Identify which cell holds the provided text, then report its (X, Y) central coordinate. 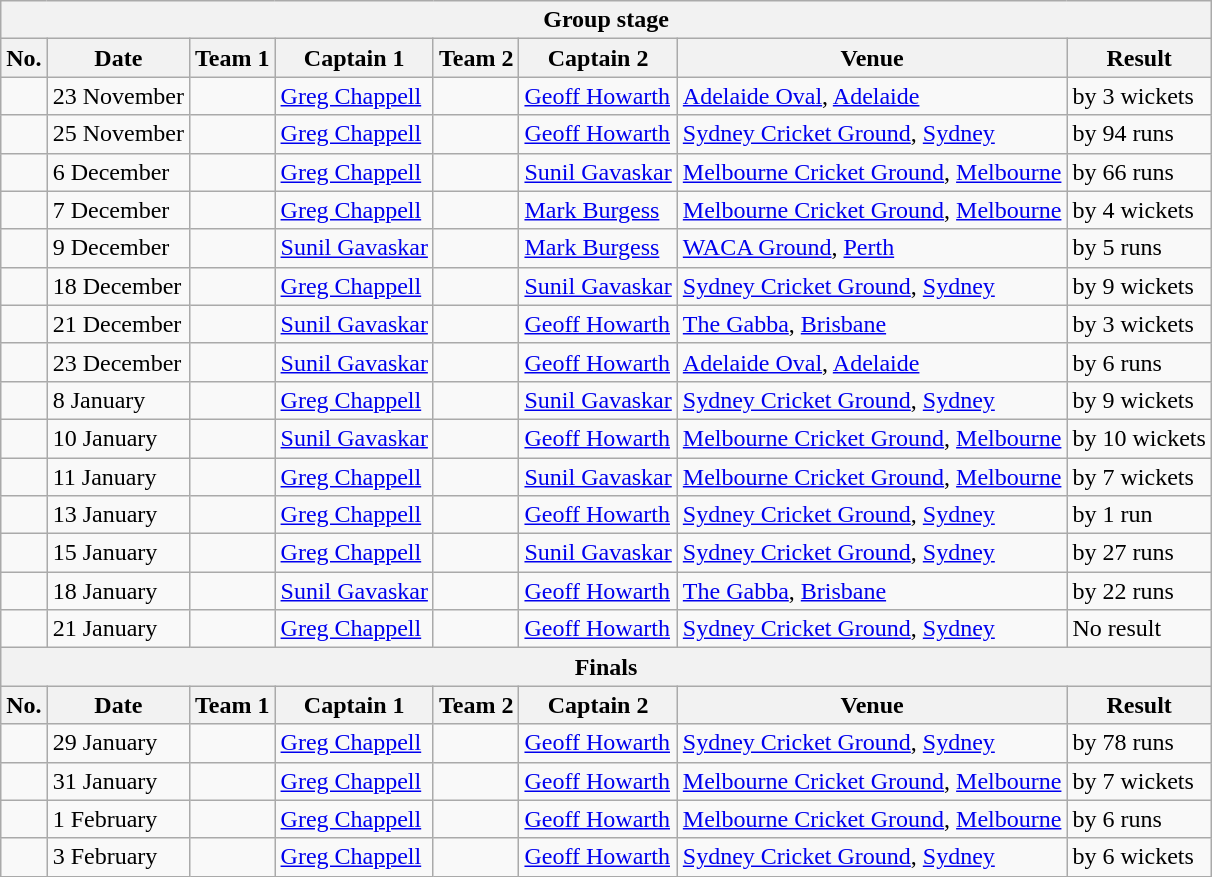
23 November (118, 96)
No result (1139, 629)
31 January (118, 781)
by 22 runs (1139, 591)
23 December (118, 362)
6 December (118, 172)
7 December (118, 210)
11 January (118, 477)
by 5 runs (1139, 248)
18 December (118, 286)
by 1 run (1139, 515)
25 November (118, 134)
18 January (118, 591)
21 January (118, 629)
29 January (118, 743)
21 December (118, 324)
Finals (606, 667)
by 10 wickets (1139, 438)
by 6 wickets (1139, 857)
13 January (118, 515)
by 4 wickets (1139, 210)
3 February (118, 857)
by 27 runs (1139, 553)
1 February (118, 819)
by 78 runs (1139, 743)
15 January (118, 553)
9 December (118, 248)
by 94 runs (1139, 134)
8 January (118, 400)
WACA Ground, Perth (872, 248)
by 66 runs (1139, 172)
Group stage (606, 20)
10 January (118, 438)
